From the cell containing the given text, extract its center point as (X, Y) coordinate. 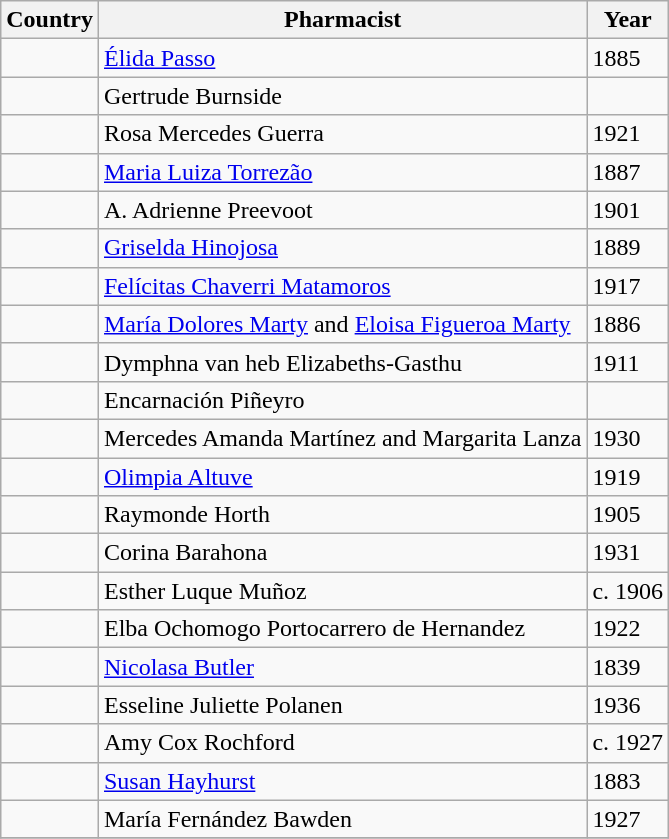
Pharmacist (342, 20)
1905 (628, 515)
Year (628, 20)
Country (50, 20)
Felícitas Chaverri Matamoros (342, 286)
María Fernández Bawden (342, 819)
1883 (628, 781)
A. Adrienne Preevoot (342, 210)
Olimpia Altuve (342, 477)
1930 (628, 438)
Esther Luque Muñoz (342, 591)
Rosa Mercedes Guerra (342, 134)
1919 (628, 477)
Nicolasa Butler (342, 667)
1921 (628, 134)
1886 (628, 324)
Gertrude Burnside (342, 96)
Maria Luiza Torrezão (342, 172)
1927 (628, 819)
1889 (628, 248)
Susan Hayhurst (342, 781)
Encarnación Piñeyro (342, 400)
Dymphna van heb Elizabeths-Gasthu (342, 362)
1885 (628, 58)
1922 (628, 629)
Elba Ochomogo Portocarrero de Hernandez (342, 629)
1917 (628, 286)
1901 (628, 210)
c. 1927 (628, 743)
c. 1906 (628, 591)
1911 (628, 362)
Griselda Hinojosa (342, 248)
Raymonde Horth (342, 515)
Élida Passo (342, 58)
Esseline Juliette Polanen (342, 705)
1887 (628, 172)
1936 (628, 705)
1931 (628, 553)
1839 (628, 667)
Corina Barahona (342, 553)
Amy Cox Rochford (342, 743)
María Dolores Marty and Eloisa Figueroa Marty (342, 324)
Mercedes Amanda Martínez and Margarita Lanza (342, 438)
